Output the (x, y) coordinate of the center of the cell containing the given text.  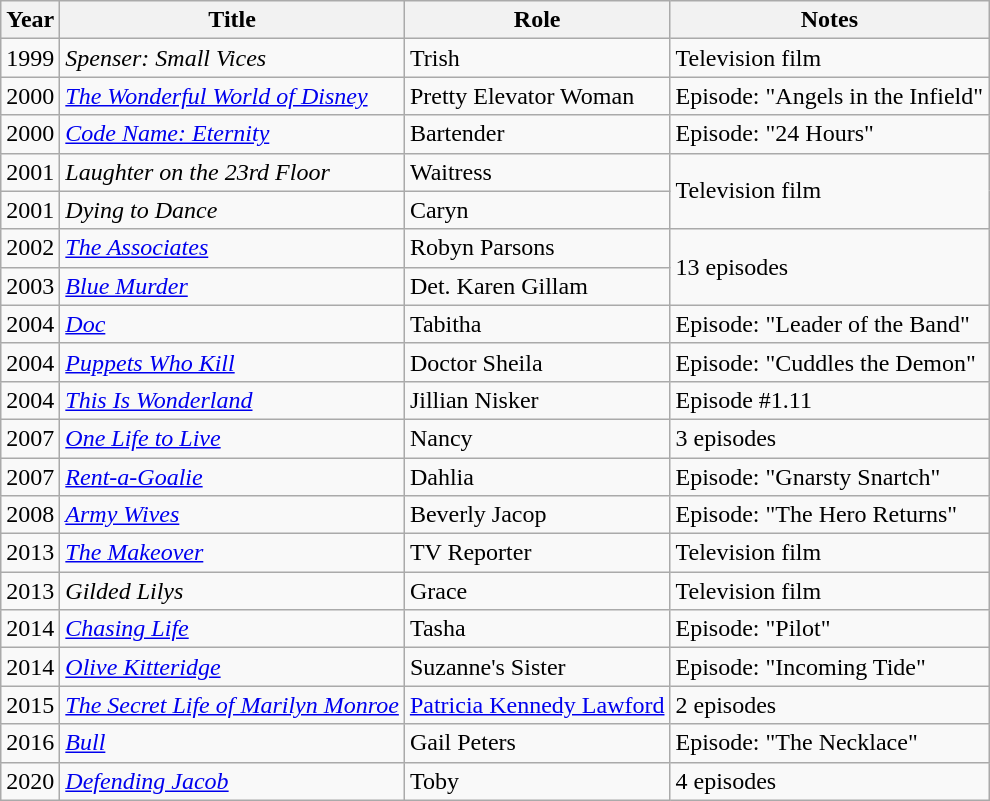
Code Name: Eternity (232, 134)
Laughter on the 23rd Floor (232, 172)
Robyn Parsons (537, 248)
Role (537, 20)
Notes (830, 20)
Dahlia (537, 477)
Episode: "Pilot" (830, 629)
Doc (232, 324)
Army Wives (232, 515)
Episode #1.11 (830, 400)
2003 (30, 286)
Trish (537, 58)
Year (30, 20)
Episode: "Gnarsty Snartch" (830, 477)
One Life to Live (232, 438)
Bull (232, 743)
The Wonderful World of Disney (232, 96)
Tasha (537, 629)
2016 (30, 743)
3 episodes (830, 438)
Blue Murder (232, 286)
Title (232, 20)
Episode: "The Necklace" (830, 743)
1999 (30, 58)
This Is Wonderland (232, 400)
2015 (30, 705)
Patricia Kennedy Lawford (537, 705)
Episode: "Cuddles the Demon" (830, 362)
Tabitha (537, 324)
Grace (537, 591)
4 episodes (830, 781)
The Associates (232, 248)
Jillian Nisker (537, 400)
Chasing Life (232, 629)
Gail Peters (537, 743)
Caryn (537, 210)
Episode: "Angels in the Infield" (830, 96)
Episode: "The Hero Returns" (830, 515)
13 episodes (830, 267)
Bartender (537, 134)
Pretty Elevator Woman (537, 96)
Episode: "Incoming Tide" (830, 667)
Nancy (537, 438)
Spenser: Small Vices (232, 58)
Episode: "24 Hours" (830, 134)
Olive Kitteridge (232, 667)
TV Reporter (537, 553)
Episode: "Leader of the Band" (830, 324)
Gilded Lilys (232, 591)
The Secret Life of Marilyn Monroe (232, 705)
Toby (537, 781)
Det. Karen Gillam (537, 286)
Suzanne's Sister (537, 667)
2002 (30, 248)
Puppets Who Kill (232, 362)
Beverly Jacop (537, 515)
The Makeover (232, 553)
Dying to Dance (232, 210)
2 episodes (830, 705)
Defending Jacob (232, 781)
2008 (30, 515)
Rent-a-Goalie (232, 477)
Waitress (537, 172)
2020 (30, 781)
Doctor Sheila (537, 362)
